Search for the cell housing the specified text and yield its (x, y) center coordinate. 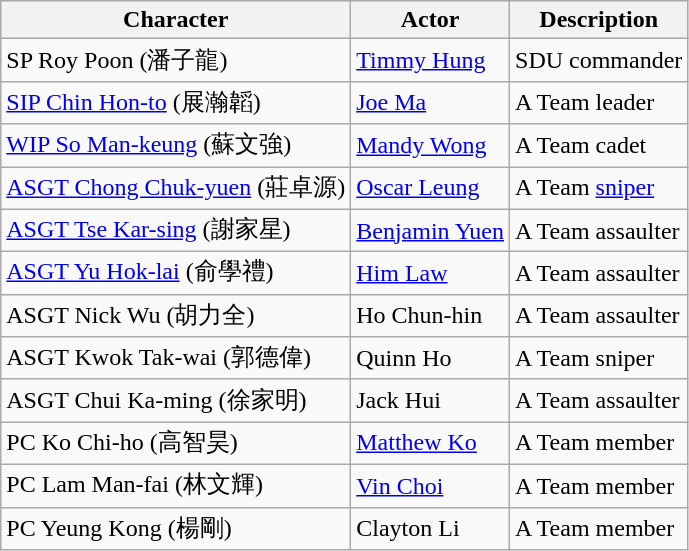
SIP Chin Hon-to (展瀚韜) (176, 102)
Matthew Ko (430, 444)
Oscar Leung (430, 188)
Timmy Hung (430, 60)
ASGT Kwok Tak-wai (郭德偉) (176, 358)
Character (176, 20)
ASGT Chui Ka-ming (徐家明) (176, 400)
Actor (430, 20)
Joe Ma (430, 102)
ASGT Tse Kar-sing (謝家星) (176, 230)
A Team cadet (599, 146)
Jack Hui (430, 400)
Clayton Li (430, 528)
Mandy Wong (430, 146)
Benjamin Yuen (430, 230)
Vin Choi (430, 486)
Him Law (430, 274)
PC Yeung Kong (楊剛) (176, 528)
SP Roy Poon (潘子龍) (176, 60)
SDU commander (599, 60)
A Team leader (599, 102)
Ho Chun-hin (430, 316)
PC Ko Chi-ho (高智昊) (176, 444)
ASGT Yu Hok-lai (俞學禮) (176, 274)
PC Lam Man-fai (林文輝) (176, 486)
ASGT Nick Wu (胡力全) (176, 316)
Description (599, 20)
Quinn Ho (430, 358)
ASGT Chong Chuk-yuen (莊卓源) (176, 188)
WIP So Man-keung (蘇文強) (176, 146)
